Find where the given text appears and provide that cell's center as [X, Y] coordinate. 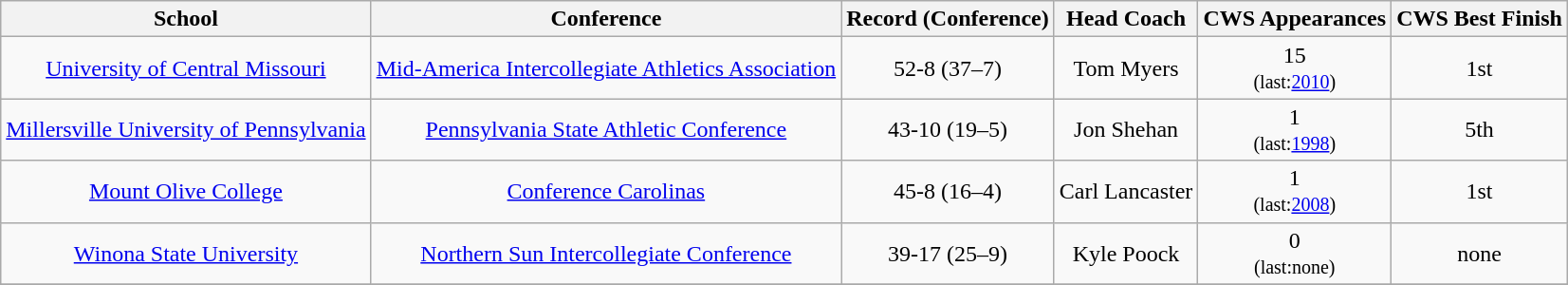
Pennsylvania State Athletic Conference [606, 129]
Head Coach [1126, 19]
Tom Myers [1126, 68]
1(last:2008) [1295, 192]
15(last:2010) [1295, 68]
none [1480, 253]
Carl Lancaster [1126, 192]
0(last:none) [1295, 253]
43-10 (19–5) [949, 129]
School [186, 19]
Millersville University of Pennsylvania [186, 129]
University of Central Missouri [186, 68]
Record (Conference) [949, 19]
52-8 (37–7) [949, 68]
CWS Best Finish [1480, 19]
45-8 (16–4) [949, 192]
5th [1480, 129]
Northern Sun Intercollegiate Conference [606, 253]
CWS Appearances [1295, 19]
1(last:1998) [1295, 129]
Conference Carolinas [606, 192]
Mount Olive College [186, 192]
Mid-America Intercollegiate Athletics Association [606, 68]
Jon Shehan [1126, 129]
Conference [606, 19]
Winona State University [186, 253]
39-17 (25–9) [949, 253]
Kyle Poock [1126, 253]
